Scan for the cell matching the given text and deliver its (X, Y) coordinate at center. 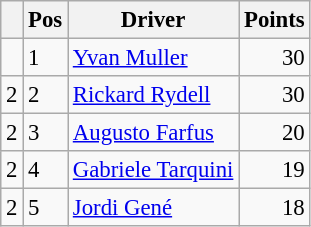
1 (46, 58)
5 (46, 208)
Rickard Rydell (154, 95)
4 (46, 170)
Jordi Gené (154, 208)
Yvan Muller (154, 58)
Gabriele Tarquini (154, 170)
Driver (154, 20)
20 (274, 133)
Points (274, 20)
18 (274, 208)
19 (274, 170)
Augusto Farfus (154, 133)
Pos (46, 20)
3 (46, 133)
